For the text-containing cell, return its midpoint in (X, Y) coordinate format. 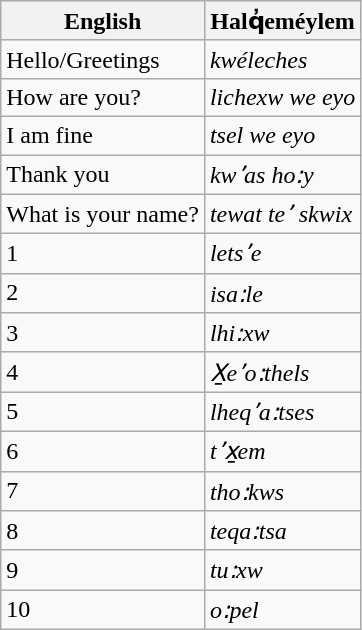
X̱eʼo꞉thels (282, 372)
lichexw we eyo (282, 97)
Thank you (103, 174)
tu꞉xw (282, 570)
Halq̓eméylem (282, 21)
tewat teʼ skwix (282, 214)
kwʼas ho꞉y (282, 174)
I am fine (103, 135)
letsʼe (282, 254)
lheqʼa꞉tses (282, 412)
7 (103, 491)
lhi꞉xw (282, 333)
5 (103, 412)
9 (103, 570)
1 (103, 254)
Hello/Greetings (103, 59)
2 (103, 293)
What is your name? (103, 214)
tʼx̱em (282, 451)
How are you? (103, 97)
3 (103, 333)
8 (103, 531)
tsel we eyo (282, 135)
isa꞉le (282, 293)
tho꞉kws (282, 491)
English (103, 21)
o꞉pel (282, 610)
6 (103, 451)
10 (103, 610)
teqa꞉tsa (282, 531)
4 (103, 372)
kwéleches (282, 59)
